For the text-containing cell, return its midpoint in [x, y] coordinate format. 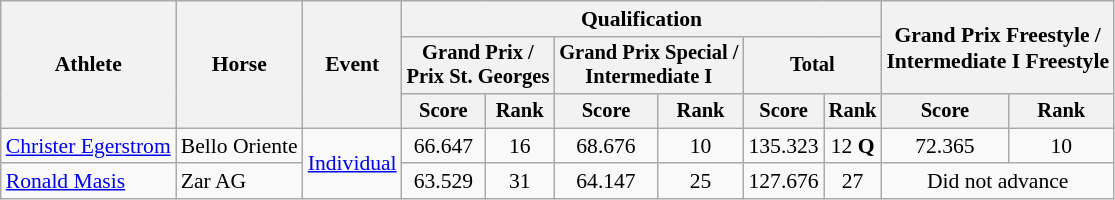
Grand Prix Special /Intermediate I [648, 66]
12 Q [853, 146]
Qualification [642, 19]
Athlete [88, 64]
Bello Oriente [240, 146]
27 [853, 182]
25 [701, 182]
127.676 [783, 182]
Horse [240, 64]
Grand Prix /Prix St. Georges [478, 66]
Grand Prix Freestyle /Intermediate I Freestyle [998, 48]
72.365 [944, 146]
31 [520, 182]
16 [520, 146]
Christer Egerstrom [88, 146]
135.323 [783, 146]
Total [812, 66]
68.676 [606, 146]
Ronald Masis [88, 182]
64.147 [606, 182]
Did not advance [998, 182]
Individual [352, 164]
Event [352, 64]
Zar AG [240, 182]
63.529 [444, 182]
66.647 [444, 146]
